Return the (x, y) coordinate for the center point of the cell that contains the specified text.  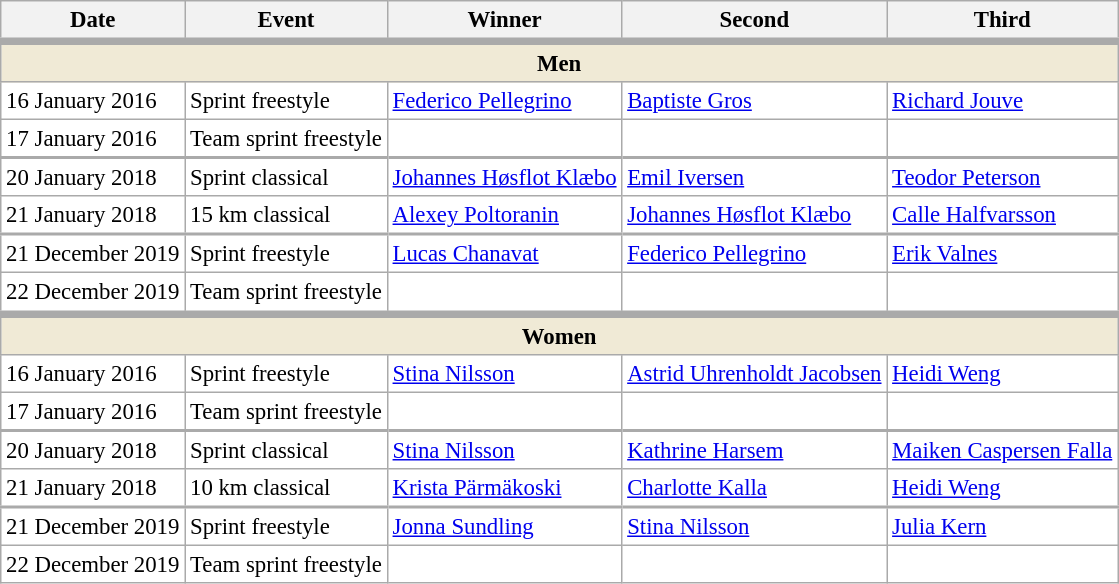
Lucas Chanavat (504, 254)
Richard Jouve (1002, 101)
15 km classical (286, 215)
Kathrine Harsem (754, 449)
Event (286, 22)
Emil Iversen (754, 177)
Baptiste Gros (754, 101)
10 km classical (286, 488)
Maiken Caspersen Falla (1002, 449)
Women (560, 334)
Alexey Poltoranin (504, 215)
Julia Kern (1002, 526)
Calle Halfvarsson (1002, 215)
Winner (504, 22)
Krista Pärmäkoski (504, 488)
Charlotte Kalla (754, 488)
Second (754, 22)
Third (1002, 22)
Erik Valnes (1002, 254)
Date (93, 22)
Men (560, 62)
Astrid Uhrenholdt Jacobsen (754, 373)
Jonna Sundling (504, 526)
Teodor Peterson (1002, 177)
